Search for the cell housing the specified text and yield its [x, y] center coordinate. 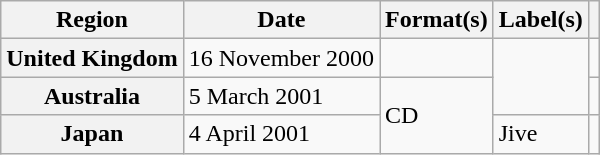
Date [281, 20]
Format(s) [437, 20]
Japan [92, 134]
Australia [92, 96]
United Kingdom [92, 58]
Jive [540, 134]
Label(s) [540, 20]
CD [437, 115]
5 March 2001 [281, 96]
4 April 2001 [281, 134]
Region [92, 20]
16 November 2000 [281, 58]
